Detect which cell encompasses the target text, then output its [x, y] center coordinate. 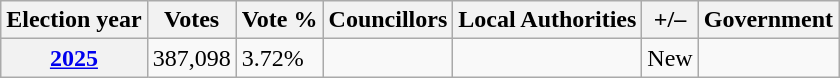
New [670, 58]
Councillors [388, 20]
Local Authorities [548, 20]
Election year [74, 20]
387,098 [192, 58]
2025 [74, 58]
Government [768, 20]
+/– [670, 20]
Votes [192, 20]
Vote % [280, 20]
3.72% [280, 58]
